Output the (x, y) coordinate of the center of the cell containing the given text.  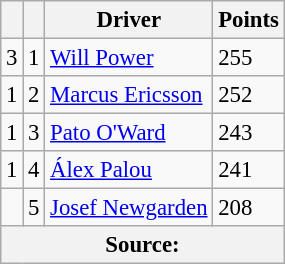
Will Power (129, 58)
Driver (129, 20)
255 (248, 58)
Pato O'Ward (129, 133)
5 (34, 208)
Source: (142, 245)
Points (248, 20)
Álex Palou (129, 170)
241 (248, 170)
208 (248, 208)
252 (248, 95)
Josef Newgarden (129, 208)
243 (248, 133)
4 (34, 170)
2 (34, 95)
Marcus Ericsson (129, 95)
